From the cell containing the given text, extract its center point as (x, y) coordinate. 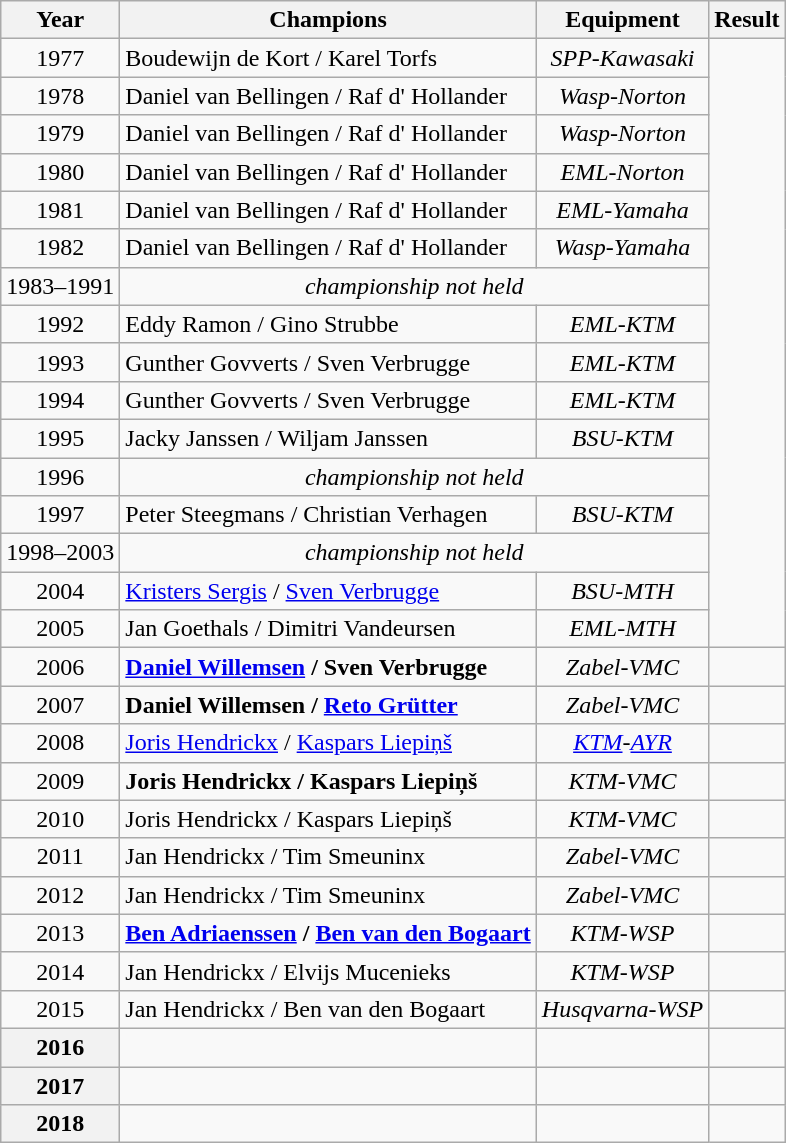
1977 (60, 58)
1995 (60, 438)
Jan Hendrickx / Elvijs Mucenieks (328, 971)
1992 (60, 324)
Wasp-Yamaha (622, 248)
1982 (60, 248)
Result (747, 20)
KTM-AYR (622, 743)
2007 (60, 705)
2013 (60, 933)
EML-Norton (622, 172)
Daniel Willemsen / Reto Grütter (328, 705)
Boudewijn de Kort / Karel Torfs (328, 58)
Husqvarna-WSP (622, 1009)
2005 (60, 629)
Jan Goethals / Dimitri Vandeursen (328, 629)
Year (60, 20)
2014 (60, 971)
2015 (60, 1009)
Eddy Ramon / Gino Strubbe (328, 324)
Kristers Sergis / Sven Verbrugge (328, 591)
2008 (60, 743)
2006 (60, 667)
SPP-Kawasaki (622, 58)
1998–2003 (60, 553)
2012 (60, 895)
2016 (60, 1047)
2010 (60, 819)
1981 (60, 210)
Equipment (622, 20)
Peter Steegmans / Christian Verhagen (328, 515)
1997 (60, 515)
2004 (60, 591)
Jacky Janssen / Wiljam Janssen (328, 438)
2011 (60, 857)
1996 (60, 477)
Jan Hendrickx / Ben van den Bogaart (328, 1009)
1993 (60, 362)
1979 (60, 134)
Ben Adriaenssen / Ben van den Bogaart (328, 933)
2017 (60, 1085)
1983–1991 (60, 286)
1978 (60, 96)
BSU-MTH (622, 591)
EML-Yamaha (622, 210)
EML-MTH (622, 629)
1980 (60, 172)
2009 (60, 781)
2018 (60, 1124)
Champions (328, 20)
Daniel Willemsen / Sven Verbrugge (328, 667)
1994 (60, 400)
